Capture the cell that displays the provided text and extract its (X, Y) central coordinate. 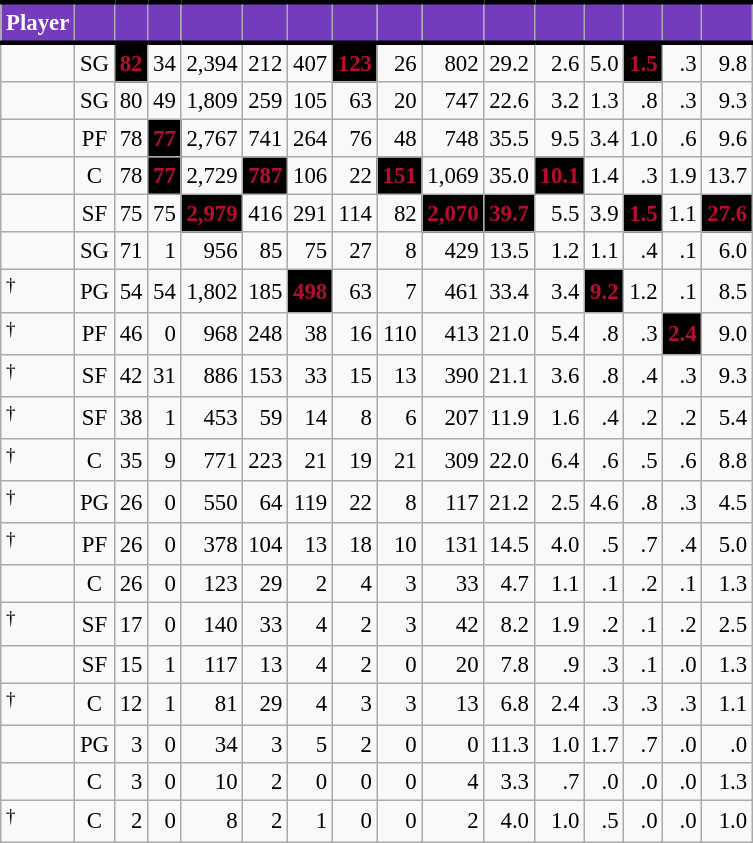
9.5 (559, 139)
2,729 (212, 176)
22.6 (509, 101)
11.3 (509, 744)
748 (453, 139)
151 (400, 176)
2,767 (212, 139)
16 (354, 333)
3.3 (509, 782)
35 (130, 460)
248 (266, 333)
21.2 (509, 502)
747 (453, 101)
104 (266, 544)
21.0 (509, 333)
35.5 (509, 139)
35.0 (509, 176)
153 (266, 375)
6.8 (509, 704)
378 (212, 544)
2,394 (212, 62)
291 (310, 214)
49 (164, 101)
27.6 (727, 214)
741 (266, 139)
6.0 (727, 251)
1,069 (453, 176)
223 (266, 460)
17 (130, 624)
9.2 (604, 291)
8.8 (727, 460)
264 (310, 139)
968 (212, 333)
453 (212, 418)
18 (354, 544)
81 (212, 704)
390 (453, 375)
76 (354, 139)
413 (453, 333)
.9 (559, 664)
106 (310, 176)
9.0 (727, 333)
7 (400, 291)
31 (164, 375)
9 (164, 460)
14.5 (509, 544)
14 (310, 418)
27 (354, 251)
19 (354, 460)
787 (266, 176)
5.5 (559, 214)
Player (38, 22)
956 (212, 251)
33.4 (509, 291)
4.7 (509, 584)
1,802 (212, 291)
39.7 (509, 214)
1.7 (604, 744)
498 (310, 291)
461 (453, 291)
886 (212, 375)
207 (453, 418)
416 (266, 214)
1,809 (212, 101)
22.0 (509, 460)
3.2 (559, 101)
212 (266, 62)
10.1 (559, 176)
802 (453, 62)
119 (310, 502)
2,070 (453, 214)
71 (130, 251)
13.5 (509, 251)
8.5 (727, 291)
11.9 (509, 418)
4.5 (727, 502)
429 (453, 251)
2,979 (212, 214)
2.6 (559, 62)
21.1 (509, 375)
110 (400, 333)
64 (266, 502)
5 (310, 744)
46 (130, 333)
185 (266, 291)
3.6 (559, 375)
771 (212, 460)
1.4 (604, 176)
114 (354, 214)
29.2 (509, 62)
309 (453, 460)
1.6 (559, 418)
13.7 (727, 176)
9.8 (727, 62)
407 (310, 62)
131 (453, 544)
12 (130, 704)
59 (266, 418)
8.2 (509, 624)
4.6 (604, 502)
3.9 (604, 214)
550 (212, 502)
6 (400, 418)
48 (400, 139)
7.8 (509, 664)
85 (266, 251)
259 (266, 101)
9.6 (727, 139)
105 (310, 101)
140 (212, 624)
80 (130, 101)
6.4 (559, 460)
